Return (x, y) of the center of cell containing provided text 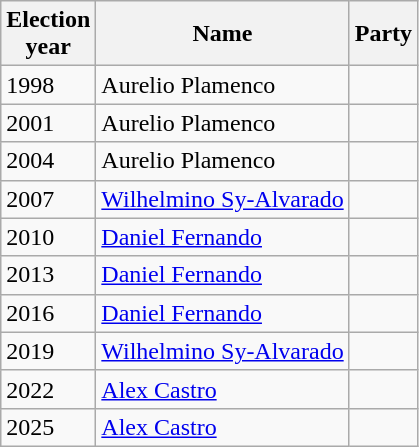
Name (222, 34)
2025 (48, 427)
Electionyear (48, 34)
1998 (48, 85)
2019 (48, 351)
2001 (48, 123)
2016 (48, 313)
2013 (48, 275)
2022 (48, 389)
2007 (48, 199)
2010 (48, 237)
2004 (48, 161)
Party (383, 34)
